Capture the cell that displays the provided text and extract its (X, Y) central coordinate. 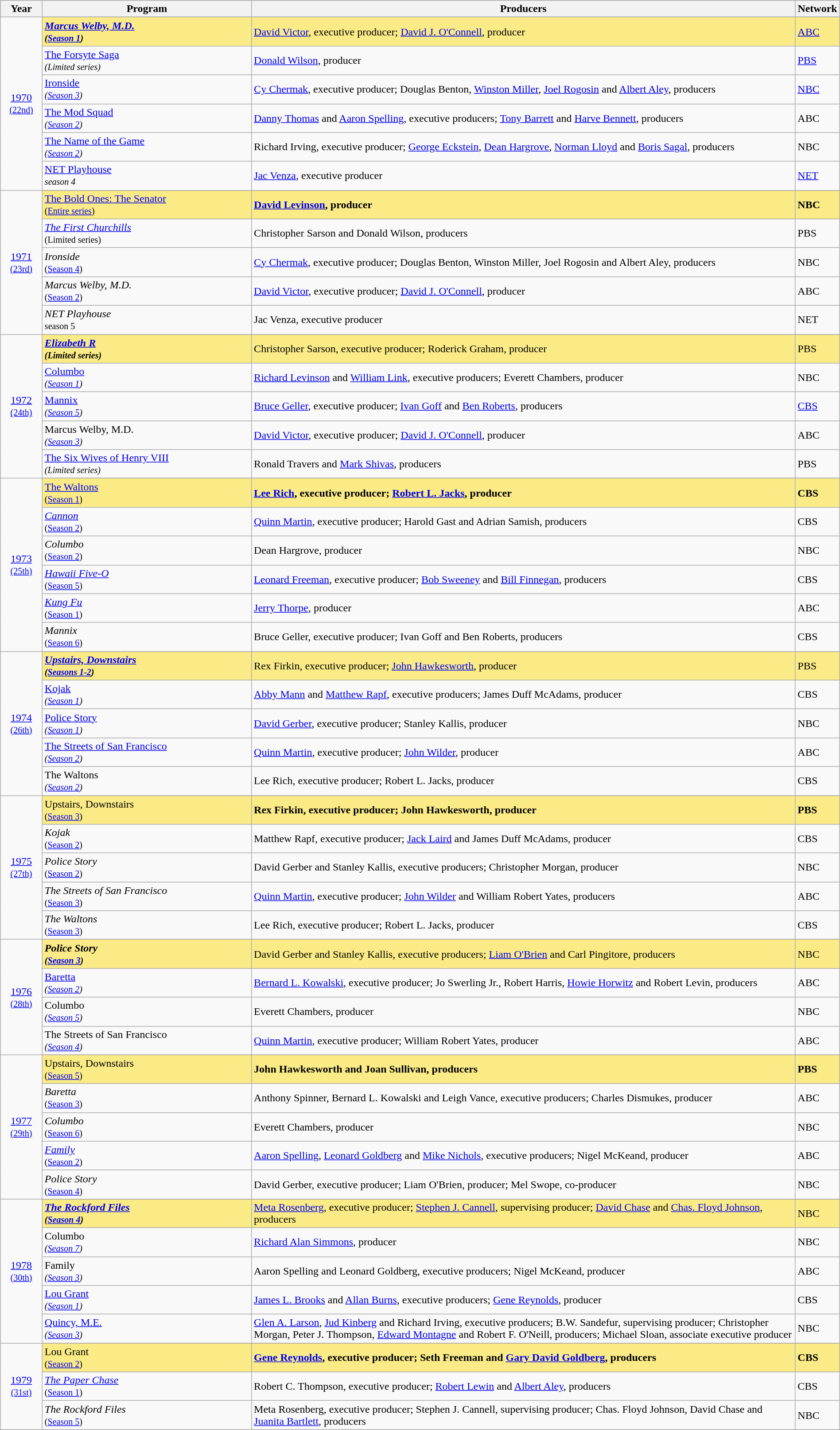
Cannon(Season 2) (147, 522)
Quinn Martin, executive producer; John Wilder and William Robert Yates, producers (524, 897)
The Rockford Files(Season 4) (147, 1213)
Bernard L. Kowalski, executive producer; Jo Swerling Jr., Robert Harris, Howie Horwitz and Robert Levin, producers (524, 983)
Dean Hargrove, producer (524, 550)
Leonard Freeman, executive producer; Bob Sweeney and Bill Finnegan, producers (524, 579)
Police Story(Season 2) (147, 867)
Donald Wilson, producer (524, 60)
The Bold Ones: The Senator(Entire series) (147, 205)
Upstairs, Downstairs(Seasons 1-2) (147, 665)
Mannix(Season 5) (147, 407)
Kojak(Season 2) (147, 839)
1971(23rd) (21, 262)
NET Playhouseseason 4 (147, 175)
1970(22nd) (21, 104)
1978(30th) (21, 1271)
David Gerber, executive producer; Stanley Kallis, producer (524, 723)
Quinn Martin, executive producer; William Robert Yates, producer (524, 1040)
Richard Alan Simmons, producer (524, 1242)
1976(28th) (21, 997)
Anthony Spinner, Bernard L. Kowalski and Leigh Vance, executive producers; Charles Dismukes, producer (524, 1098)
Jerry Thorpe, producer (524, 608)
Marcus Welby, M.D.(Season 1) (147, 32)
Upstairs, Downstairs(Season 3) (147, 810)
Columbo(Season 1) (147, 377)
Danny Thomas and Aaron Spelling, executive producers; Tony Barrett and Harve Bennett, producers (524, 118)
Gene Reynolds, executive producer; Seth Freeman and Gary David Goldberg, producers (524, 1357)
The Mod Squad(Season 2) (147, 118)
Aaron Spelling and Leonard Goldberg, executive producers; Nigel McKeand, producer (524, 1271)
The Rockford Files(Season 5) (147, 1415)
Police Story(Season 3) (147, 954)
Columbo(Season 7) (147, 1242)
Baretta(Season 3) (147, 1098)
Ironside(Season 3) (147, 89)
The Waltons(Season 2) (147, 781)
Kung Fu(Season 1) (147, 608)
The Forsyte Saga(Limited series) (147, 60)
Year (21, 9)
Christopher Sarson, executive producer; Roderick Graham, producer (524, 348)
Aaron Spelling, Leonard Goldberg and Mike Nichols, executive producers; Nigel McKeand, producer (524, 1155)
Ronald Travers and Mark Shivas, producers (524, 464)
The Name of the Game(Season 2) (147, 147)
Christopher Sarson and Donald Wilson, producers (524, 233)
Robert C. Thompson, executive producer; Robert Lewin and Albert Aley, producers (524, 1387)
Richard Irving, executive producer; George Eckstein, Dean Hargrove, Norman Lloyd and Boris Sagal, producers (524, 147)
Upstairs, Downstairs(Season 5) (147, 1069)
Kojak(Season 1) (147, 695)
The Streets of San Francisco(Season 4) (147, 1040)
Quinn Martin, executive producer; John Wilder, producer (524, 752)
The Waltons(Season 1) (147, 493)
James L. Brooks and Allan Burns, executive producers; Gene Reynolds, producer (524, 1300)
Columbo(Season 5) (147, 1012)
NET Playhouseseason 5 (147, 320)
David Gerber and Stanley Kallis, executive producers; Liam O'Brien and Carl Pingitore, producers (524, 954)
David Levinson, producer (524, 205)
Police Story(Season 4) (147, 1185)
Lou Grant(Season 1) (147, 1300)
The Streets of San Francisco(Season 2) (147, 752)
John Hawkesworth and Joan Sullivan, producers (524, 1069)
Program (147, 9)
Meta Rosenberg, executive producer; Stephen J. Cannell, supervising producer; Chas. Floyd Johnson, David Chase and Juanita Bartlett, producers (524, 1415)
The Streets of San Francisco(Season 3) (147, 897)
1979(31st) (21, 1387)
Producers (524, 9)
Columbo(Season 6) (147, 1127)
Matthew Rapf, executive producer; Jack Laird and James Duff McAdams, producer (524, 839)
The Waltons(Season 3) (147, 925)
Meta Rosenberg, executive producer; Stephen J. Cannell, supervising producer; David Chase and Chas. Floyd Johnson, producers (524, 1213)
Lou Grant(Season 2) (147, 1357)
The First Churchills(Limited series) (147, 233)
1974(26th) (21, 723)
Baretta(Season 2) (147, 983)
The Paper Chase(Season 1) (147, 1387)
Quincy, M.E.(Season 3) (147, 1329)
Hawaii Five-O(Season 5) (147, 579)
1975(27th) (21, 867)
Richard Levinson and William Link, executive producers; Everett Chambers, producer (524, 377)
Columbo(Season 2) (147, 550)
1972(24th) (21, 406)
Family(Season 3) (147, 1271)
1977(29th) (21, 1127)
Marcus Welby, M.D.(Season 2) (147, 291)
David Gerber and Stanley Kallis, executive producers; Christopher Morgan, producer (524, 867)
Quinn Martin, executive producer; Harold Gast and Adrian Samish, producers (524, 522)
Mannix(Season 6) (147, 637)
Family(Season 2) (147, 1155)
Network (817, 9)
Marcus Welby, M.D.(Season 3) (147, 435)
David Gerber, executive producer; Liam O'Brien, producer; Mel Swope, co-producer (524, 1185)
1973(25th) (21, 565)
Elizabeth R(Limited series) (147, 348)
Ironside(Season 4) (147, 262)
The Six Wives of Henry VIII(Limited series) (147, 464)
Abby Mann and Matthew Rapf, executive producers; James Duff McAdams, producer (524, 695)
Police Story(Season 1) (147, 723)
